Pinpoint the cell where the given text exists, returning its (X, Y) midpoint coordinate. 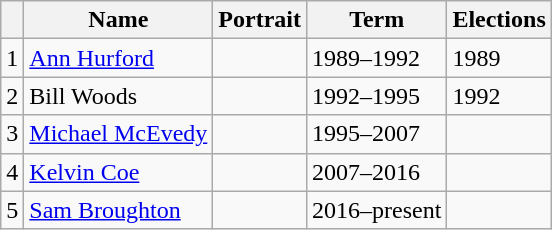
1995–2007 (376, 134)
1992–1995 (376, 96)
Elections (499, 20)
Name (118, 20)
Ann Hurford (118, 58)
Term (376, 20)
1989–1992 (376, 58)
3 (12, 134)
1989 (499, 58)
Kelvin Coe (118, 172)
Bill Woods (118, 96)
2016–present (376, 210)
2007–2016 (376, 172)
Sam Broughton (118, 210)
Portrait (260, 20)
1 (12, 58)
5 (12, 210)
Michael McEvedy (118, 134)
2 (12, 96)
1992 (499, 96)
4 (12, 172)
